Locate the cell with the specified text and output its (X, Y) center coordinate. 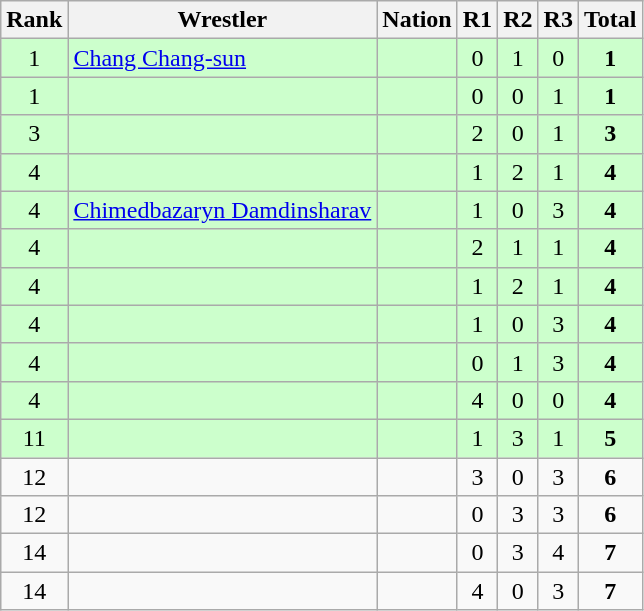
5 (610, 438)
Nation (417, 20)
Total (610, 20)
R2 (518, 20)
Chimedbazaryn Damdinsharav (222, 210)
11 (34, 438)
Chang Chang-sun (222, 58)
Rank (34, 20)
R1 (477, 20)
R3 (558, 20)
Wrestler (222, 20)
